Pinpoint the cell where the given text exists, returning its (X, Y) midpoint coordinate. 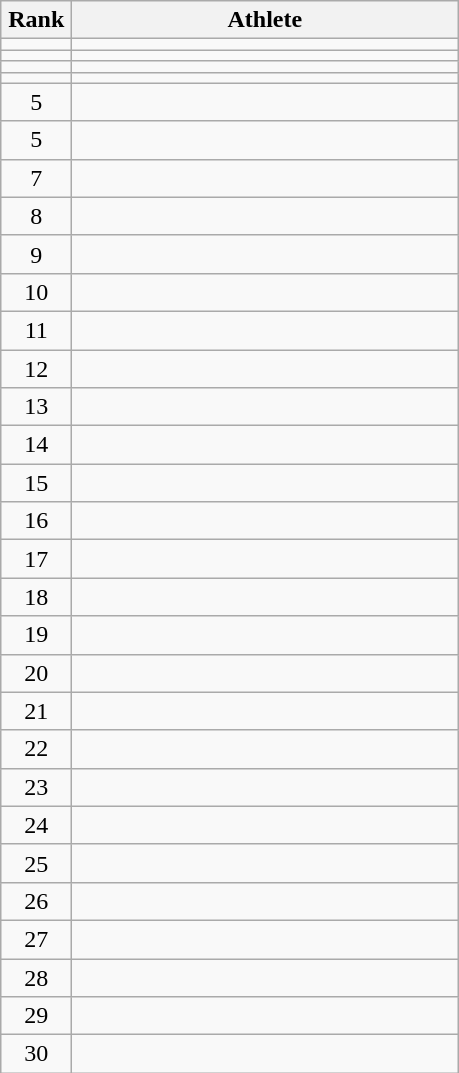
26 (36, 901)
9 (36, 254)
22 (36, 749)
12 (36, 369)
25 (36, 863)
Athlete (265, 20)
27 (36, 939)
8 (36, 216)
20 (36, 673)
Rank (36, 20)
28 (36, 977)
14 (36, 445)
15 (36, 483)
18 (36, 597)
19 (36, 635)
24 (36, 825)
17 (36, 559)
29 (36, 1016)
16 (36, 521)
30 (36, 1054)
21 (36, 711)
23 (36, 787)
11 (36, 330)
13 (36, 407)
10 (36, 292)
7 (36, 178)
